Extract the (X, Y) coordinate from the center of the cell holding the provided text.  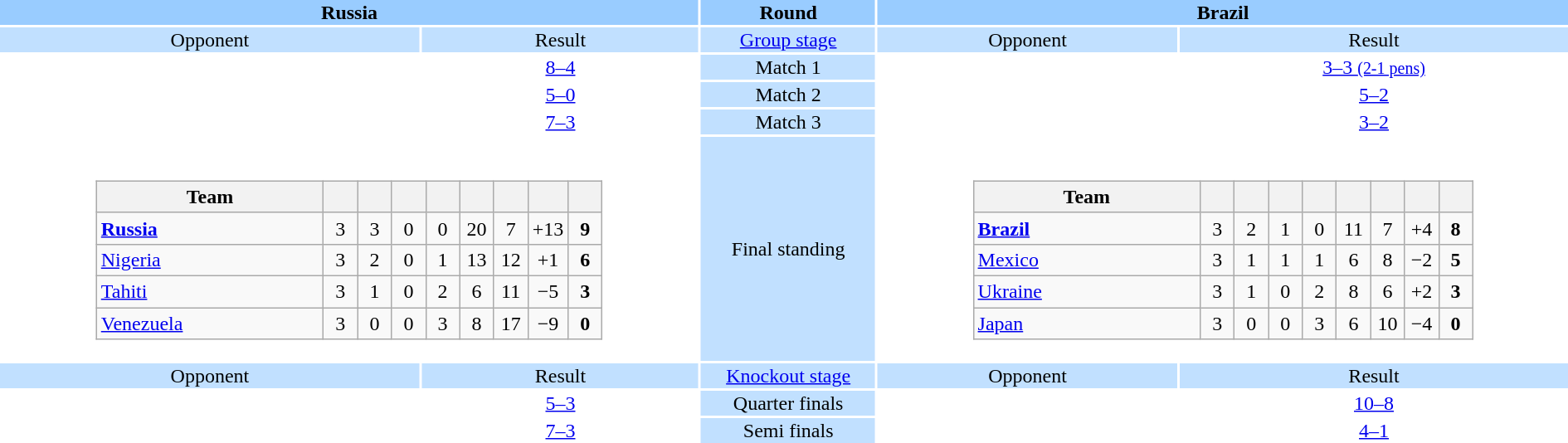
5 (1455, 260)
Quarter finals (788, 403)
+13 (548, 228)
Group stage (788, 40)
17 (511, 323)
−4 (1422, 323)
Venezuela (210, 323)
−9 (548, 323)
12 (511, 260)
Match 3 (788, 122)
Round (788, 12)
Match 2 (788, 95)
−5 (548, 291)
Mexico (1087, 260)
+4 (1422, 228)
4–1 (1374, 431)
Final standing (788, 249)
Tahiti (210, 291)
Team Russia 3 3 0 0 20 7 +13 9 Nigeria 3 2 0 1 13 12 +1 6 Tahiti 3 1 0 2 6 11 −5 3 Venezuela 3 0 0 3 8 17 −9 0 (349, 249)
13 (476, 260)
Knockout stage (788, 376)
20 (476, 228)
5–0 (561, 95)
9 (586, 228)
8–4 (561, 67)
5–3 (561, 403)
Semi finals (788, 431)
3–2 (1374, 122)
Japan (1087, 323)
Team Brazil 3 2 1 0 11 7 +4 8 Mexico 3 1 1 1 6 8 −2 5 Ukraine 3 1 0 2 8 6 +2 3 Japan 3 0 0 3 6 10 −4 0 (1223, 249)
3–3 (2-1 pens) (1374, 67)
+1 (548, 260)
10–8 (1374, 403)
5–2 (1374, 95)
Nigeria (210, 260)
Ukraine (1087, 291)
Match 1 (788, 67)
+2 (1422, 291)
−2 (1422, 260)
10 (1387, 323)
